Find where the given text appears and provide that cell's center as [x, y] coordinate. 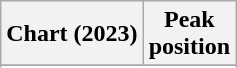
Peakposition [189, 34]
Chart (2023) [72, 34]
